Identify which cell holds the provided text, then report its (x, y) central coordinate. 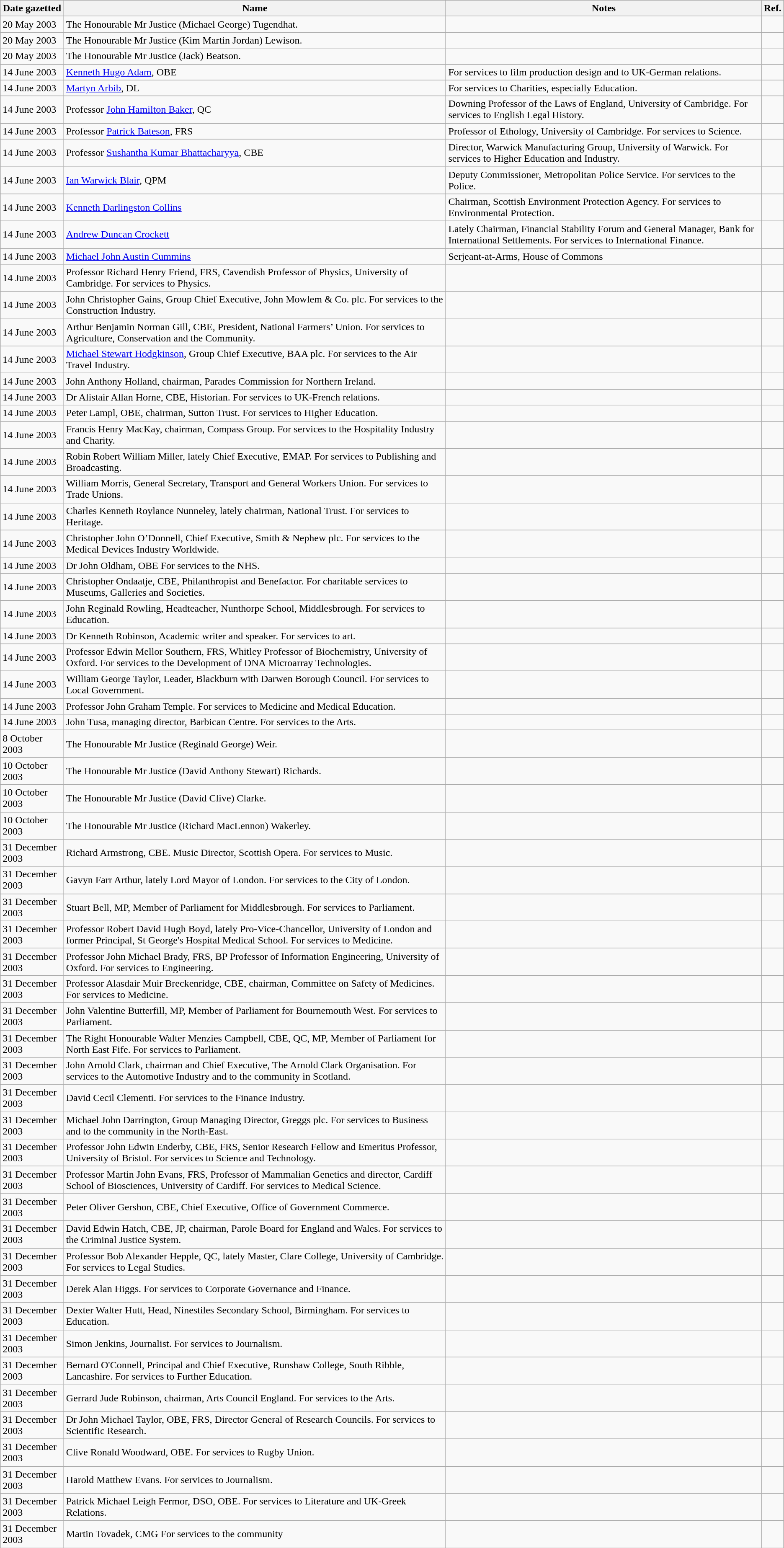
Dr Alistair Allan Horne, CBE, Historian. For services to UK-French relations. (255, 397)
The Honourable Mr Justice (David Clive) Clarke. (255, 799)
Charles Kenneth Roylance Nunneley, lately chairman, National Trust. For services to Heritage. (255, 516)
David Cecil Clementi. For services to the Finance Industry. (255, 1098)
Professor John Hamilton Baker, QC (255, 110)
Professor Bob Alexander Hepple, QC, lately Master, Clare College, University of Cambridge. For services to Legal Studies. (255, 1262)
Michael John Austin Cummins (255, 256)
Francis Henry MacKay, chairman, Compass Group. For services to the Hospitality Industry and Charity. (255, 435)
Simon Jenkins, Journalist. For services to Journalism. (255, 1343)
Downing Professor of the Laws of England, University of Cambridge. For services to English Legal History. (604, 110)
Dr John Oldham, OBE For services to the NHS. (255, 565)
Professor Sushantha Kumar Bhattacharyya, CBE (255, 152)
The Right Honourable Walter Menzies Campbell, CBE, QC, MP, Member of Parliament for North East Fife. For services to Parliament. (255, 1043)
Professor Alasdair Muir Breckenridge, CBE, chairman, Committee on Safety of Medicines. For services to Medicine. (255, 989)
Dr Kenneth Robinson, Academic writer and speaker. For services to art. (255, 636)
Professor of Ethology, University of Cambridge. For services to Science. (604, 131)
Gavyn Farr Arthur, lately Lord Mayor of London. For services to the City of London. (255, 880)
The Honourable Mr Justice (David Anthony Stewart) Richards. (255, 771)
The Honourable Mr Justice (Richard MacLennon) Wakerley. (255, 825)
Derek Alan Higgs. For services to Corporate Governance and Finance. (255, 1289)
Professor John Edwin Enderby, CBE, FRS, Senior Research Fellow and Emeritus Professor, University of Bristol. For services to Science and Technology. (255, 1153)
Patrick Michael Leigh Fermor, DSO, OBE. For services to Literature and UK-Greek Relations. (255, 1507)
Martyn Arbib, DL (255, 88)
William Morris, General Secretary, Transport and General Workers Union. For services to Trade Unions. (255, 489)
8 October 2003 (32, 744)
John Christopher Gains, Group Chief Executive, John Mowlem & Co. plc. For services to the Construction Industry. (255, 305)
Deputy Commissioner, Metropolitan Police Service. For services to the Police. (604, 180)
Bernard O'Connell, Principal and Chief Executive, Runshaw College, South Ribble, Lancashire. For services to Further Education. (255, 1371)
Professor John Michael Brady, FRS, BP Professor of Information Engineering, University of Oxford. For services to Engineering. (255, 962)
Professor John Graham Temple. For services to Medicine and Medical Education. (255, 706)
Martin Tovadek, CMG For services to the community (255, 1534)
Peter Lampl, OBE, chairman, Sutton Trust. For services to Higher Education. (255, 413)
The Honourable Mr Justice (Reginald George) Weir. (255, 744)
Gerrard Jude Robinson, chairman, Arts Council England. For services to the Arts. (255, 1398)
Kenneth Darlingston Collins (255, 207)
Michael Stewart Hodgkinson, Group Chief Executive, BAA plc. For services to the Air Travel Industry. (255, 359)
Lately Chairman, Financial Stability Forum and General Manager, Bank for International Settlements. For services to International Finance. (604, 235)
Stuart Bell, MP, Member of Parliament for Middlesbrough. For services to Parliament. (255, 907)
The Honourable Mr Justice (Kim Martin Jordan) Lewison. (255, 40)
John Valentine Butterfill, MP, Member of Parliament for Bournemouth West. For services to Parliament. (255, 1016)
Name (255, 8)
Dr John Michael Taylor, OBE, FRS, Director General of Research Councils. For services to Scientific Research. (255, 1425)
Harold Matthew Evans. For services to Journalism. (255, 1480)
Professor Richard Henry Friend, FRS, Cavendish Professor of Physics, University of Cambridge. For services to Physics. (255, 278)
Ian Warwick Blair, QPM (255, 180)
John Anthony Holland, chairman, Parades Commission for Northern Ireland. (255, 381)
The Honourable Mr Justice (Jack) Beatson. (255, 56)
Andrew Duncan Crockett (255, 235)
For services to film production design and to UK-German relations. (604, 72)
Michael John Darrington, Group Managing Director, Greggs plc. For services to Business and to the community in the North-East. (255, 1125)
Chairman, Scottish Environment Protection Agency. For services to Environmental Protection. (604, 207)
The Honourable Mr Justice (Michael George) Tugendhat. (255, 24)
Ref. (772, 8)
Kenneth Hugo Adam, OBE (255, 72)
Christopher Ondaatje, CBE, Philanthropist and Benefactor. For charitable services to Museums, Galleries and Societies. (255, 587)
Arthur Benjamin Norman Gill, CBE, President, National Farmers’ Union. For services to Agriculture, Conservation and the Community. (255, 333)
John Reginald Rowling, Headteacher, Nunthorpe School, Middlesbrough. For services to Education. (255, 614)
For services to Charities, especially Education. (604, 88)
Richard Armstrong, CBE. Music Director, Scottish Opera. For services to Music. (255, 853)
Robin Robert William Miller, lately Chief Executive, EMAP. For services to Publishing and Broadcasting. (255, 462)
Notes (604, 8)
David Edwin Hatch, CBE, JP, chairman, Parole Board for England and Wales. For services to the Criminal Justice System. (255, 1234)
Serjeant-at-Arms, House of Commons (604, 256)
William George Taylor, Leader, Blackburn with Darwen Borough Council. For services to Local Government. (255, 685)
Date gazetted (32, 8)
Peter Oliver Gershon, CBE, Chief Executive, Office of Government Commerce. (255, 1207)
Director, Warwick Manufacturing Group, University of Warwick. For services to Higher Education and Industry. (604, 152)
Professor Patrick Bateson, FRS (255, 131)
John Tusa, managing director, Barbican Centre. For services to the Arts. (255, 722)
Christopher John O’Donnell, Chief Executive, Smith & Nephew plc. For services to the Medical Devices Industry Worldwide. (255, 544)
Clive Ronald Woodward, OBE. For services to Rugby Union. (255, 1452)
Dexter Walter Hutt, Head, Ninestiles Secondary School, Birmingham. For services to Education. (255, 1316)
